Provide the (x, y) coordinate of the cell's center where the given text is located.  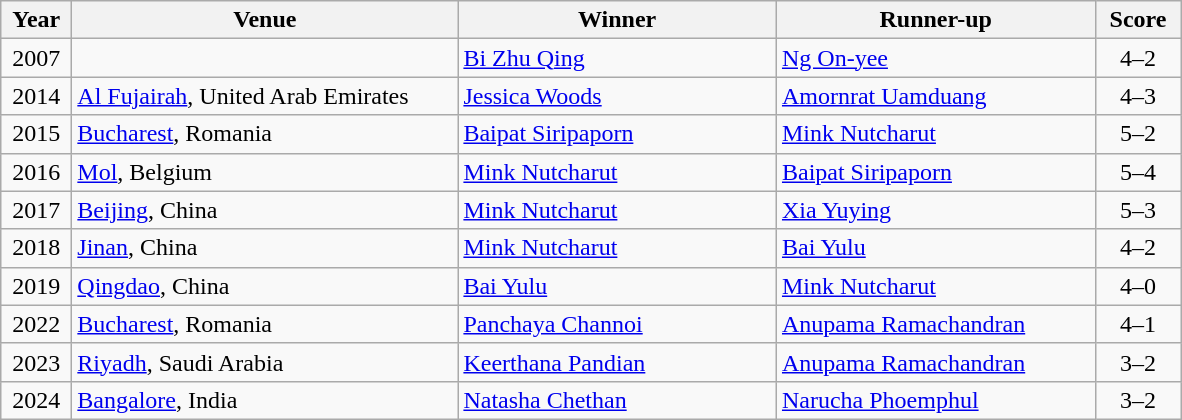
2016 (36, 172)
2019 (36, 286)
4–1 (1138, 324)
4–0 (1138, 286)
Bi Zhu Qing (618, 58)
5–2 (1138, 134)
Narucha Phoemphul (936, 400)
Panchaya Channoi (618, 324)
Jinan, China (265, 248)
Year (36, 20)
Runner-up (936, 20)
2018 (36, 248)
Riyadh, Saudi Arabia (265, 362)
2022 (36, 324)
Xia Yuying (936, 210)
Beijing, China (265, 210)
2024 (36, 400)
Mol, Belgium (265, 172)
Al Fujairah, United Arab Emirates (265, 96)
Keerthana Pandian (618, 362)
Score (1138, 20)
2017 (36, 210)
2014 (36, 96)
Amornrat Uamduang (936, 96)
4–3 (1138, 96)
Jessica Woods (618, 96)
2015 (36, 134)
5–3 (1138, 210)
Venue (265, 20)
Winner (618, 20)
2007 (36, 58)
Natasha Chethan (618, 400)
Qingdao, China (265, 286)
Ng On-yee (936, 58)
Bangalore, India (265, 400)
5–4 (1138, 172)
2023 (36, 362)
